Detect which cell encompasses the target text, then output its [x, y] center coordinate. 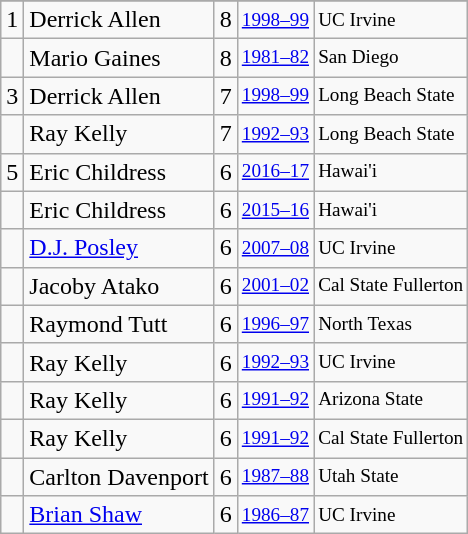
1986–87 [275, 515]
3 [12, 96]
Mario Gaines [119, 58]
2016–17 [275, 172]
Raymond Tutt [119, 324]
Arizona State [391, 400]
2015–16 [275, 210]
1996–97 [275, 324]
Carlton Davenport [119, 477]
Brian Shaw [119, 515]
1987–88 [275, 477]
1981–82 [275, 58]
D.J. Posley [119, 248]
5 [12, 172]
San Diego [391, 58]
North Texas [391, 324]
2001–02 [275, 286]
1 [12, 20]
2007–08 [275, 248]
Utah State [391, 477]
Jacoby Atako [119, 286]
